Pinpoint the cell where the given text exists, returning its (x, y) midpoint coordinate. 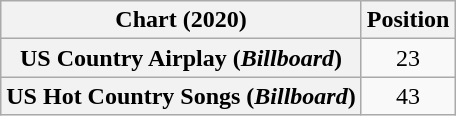
Position (408, 20)
US Country Airplay (Billboard) (181, 58)
US Hot Country Songs (Billboard) (181, 96)
43 (408, 96)
Chart (2020) (181, 20)
23 (408, 58)
